Output the [x, y] coordinate of the center of the cell containing the given text.  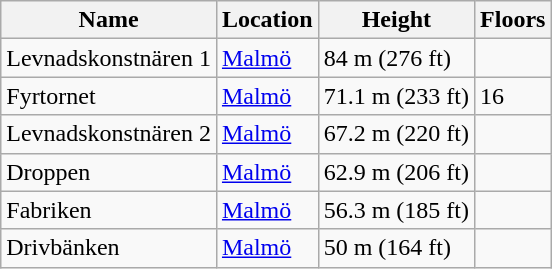
Drivbänken [109, 248]
Location [267, 20]
Name [109, 20]
Fabriken [109, 210]
16 [513, 96]
71.1 m (233 ft) [396, 96]
Height [396, 20]
56.3 m (185 ft) [396, 210]
Floors [513, 20]
84 m (276 ft) [396, 58]
Levnadskonstnären 2 [109, 134]
Levnadskonstnären 1 [109, 58]
Droppen [109, 172]
50 m (164 ft) [396, 248]
67.2 m (220 ft) [396, 134]
Fyrtornet [109, 96]
62.9 m (206 ft) [396, 172]
